Capture the cell that displays the provided text and extract its (X, Y) central coordinate. 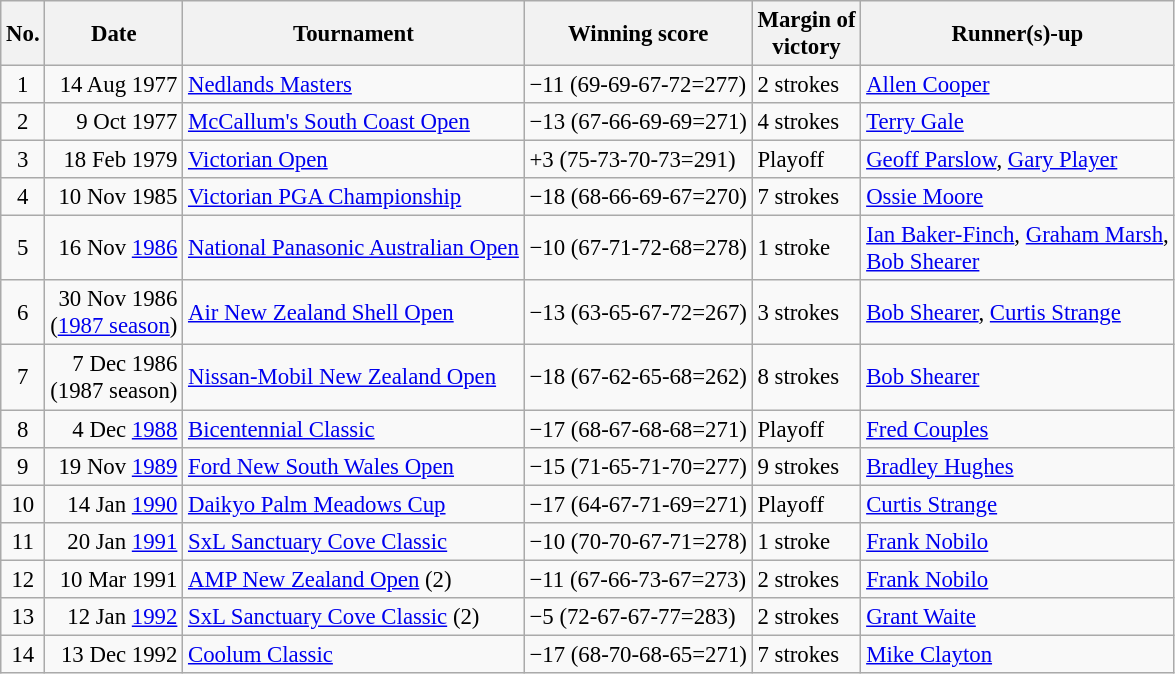
Date (114, 34)
10 Mar 1991 (114, 579)
−13 (67-66-69-69=271) (638, 122)
Nedlands Masters (354, 85)
9 strokes (806, 466)
8 (23, 429)
Victorian PGA Championship (354, 197)
8 strokes (806, 378)
−15 (71-65-71-70=277) (638, 466)
2 (23, 122)
9 (23, 466)
SxL Sanctuary Cove Classic (2) (354, 617)
3 strokes (806, 312)
Bicentennial Classic (354, 429)
Runner(s)-up (1018, 34)
National Panasonic Australian Open (354, 248)
Fred Couples (1018, 429)
Bradley Hughes (1018, 466)
14 (23, 654)
McCallum's South Coast Open (354, 122)
Tournament (354, 34)
7 (23, 378)
9 Oct 1977 (114, 122)
−5 (72-67-67-77=283) (638, 617)
Curtis Strange (1018, 504)
16 Nov 1986 (114, 248)
−18 (68-66-69-67=270) (638, 197)
Winning score (638, 34)
13 (23, 617)
30 Nov 1986(1987 season) (114, 312)
7 Dec 1986(1987 season) (114, 378)
4 Dec 1988 (114, 429)
14 Jan 1990 (114, 504)
10 Nov 1985 (114, 197)
Ossie Moore (1018, 197)
AMP New Zealand Open (2) (354, 579)
−18 (67-62-65-68=262) (638, 378)
Daikyo Palm Meadows Cup (354, 504)
+3 (75-73-70-73=291) (638, 160)
1 (23, 85)
Ian Baker-Finch, Graham Marsh, Bob Shearer (1018, 248)
4 strokes (806, 122)
5 (23, 248)
Bob Shearer (1018, 378)
12 Jan 1992 (114, 617)
Bob Shearer, Curtis Strange (1018, 312)
11 (23, 541)
−11 (69-69-67-72=277) (638, 85)
−17 (64-67-71-69=271) (638, 504)
Ford New South Wales Open (354, 466)
3 (23, 160)
14 Aug 1977 (114, 85)
12 (23, 579)
−17 (68-70-68-65=271) (638, 654)
19 Nov 1989 (114, 466)
10 (23, 504)
4 (23, 197)
−10 (70-70-67-71=278) (638, 541)
Mike Clayton (1018, 654)
Nissan-Mobil New Zealand Open (354, 378)
Margin ofvictory (806, 34)
−17 (68-67-68-68=271) (638, 429)
Grant Waite (1018, 617)
−11 (67-66-73-67=273) (638, 579)
Geoff Parslow, Gary Player (1018, 160)
13 Dec 1992 (114, 654)
SxL Sanctuary Cove Classic (354, 541)
20 Jan 1991 (114, 541)
Air New Zealand Shell Open (354, 312)
−13 (63-65-67-72=267) (638, 312)
−10 (67-71-72-68=278) (638, 248)
Victorian Open (354, 160)
Allen Cooper (1018, 85)
No. (23, 34)
6 (23, 312)
Coolum Classic (354, 654)
Terry Gale (1018, 122)
18 Feb 1979 (114, 160)
